Return (X, Y) of the center of cell containing provided text 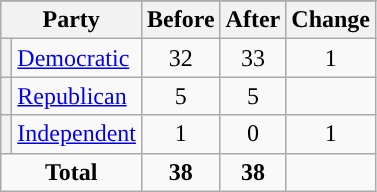
Change (331, 20)
33 (253, 58)
Party (72, 20)
Democratic (77, 58)
Total (72, 172)
0 (253, 134)
Republican (77, 96)
Before (180, 20)
Independent (77, 134)
32 (180, 58)
After (253, 20)
